Find where the given text appears and provide that cell's center as (X, Y) coordinate. 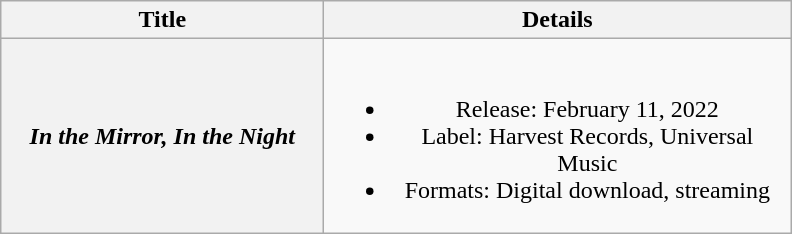
Details (558, 20)
Title (162, 20)
Release: February 11, 2022Label: Harvest Records, Universal MusicFormats: Digital download, streaming (558, 136)
In the Mirror, In the Night (162, 136)
